Identify which cell holds the provided text, then report its (x, y) central coordinate. 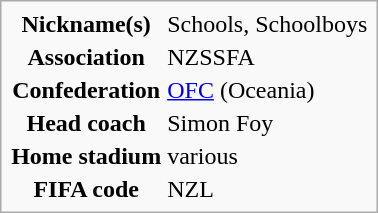
Home stadium (86, 156)
NZL (268, 189)
Head coach (86, 123)
FIFA code (86, 189)
Schools, Schoolboys (268, 24)
various (268, 156)
OFC (Oceania) (268, 90)
Confederation (86, 90)
Association (86, 57)
NZSSFA (268, 57)
Nickname(s) (86, 24)
Simon Foy (268, 123)
